Output the [X, Y] coordinate of the center of the cell containing the given text.  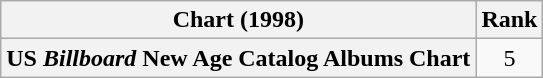
Rank [510, 20]
5 [510, 58]
US Billboard New Age Catalog Albums Chart [238, 58]
Chart (1998) [238, 20]
